From the cell containing the given text, extract its center point as [X, Y] coordinate. 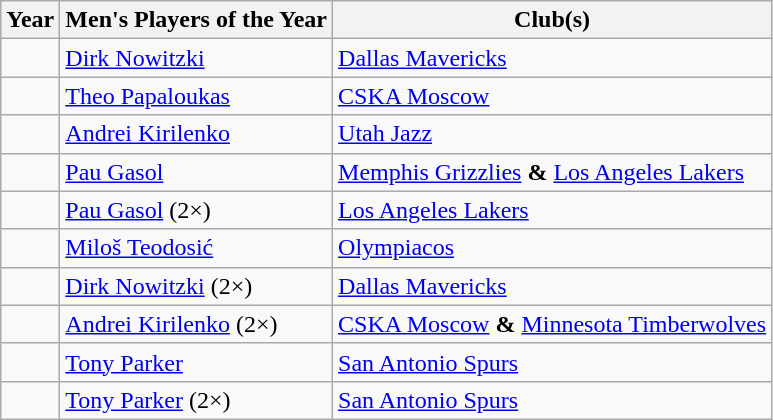
Tony Parker (2×) [196, 400]
Theo Papaloukas [196, 96]
Andrei Kirilenko (2×) [196, 324]
Los Angeles Lakers [552, 210]
CSKA Moscow [552, 96]
Club(s) [552, 20]
Pau Gasol (2×) [196, 210]
Miloš Teodosić [196, 248]
Utah Jazz [552, 134]
Dirk Nowitzki [196, 58]
Olympiacos [552, 248]
Men's Players of the Year [196, 20]
Year [30, 20]
CSKA Moscow & Minnesota Timberwolves [552, 324]
Andrei Kirilenko [196, 134]
Dirk Nowitzki (2×) [196, 286]
Pau Gasol [196, 172]
Memphis Grizzlies & Los Angeles Lakers [552, 172]
Tony Parker [196, 362]
